Locate the cell with the specified text and output its (X, Y) center coordinate. 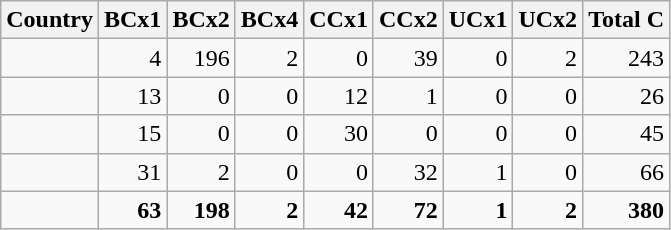
72 (408, 210)
198 (201, 210)
UCx1 (478, 20)
45 (626, 134)
380 (626, 210)
26 (626, 96)
15 (132, 134)
63 (132, 210)
Total C (626, 20)
Country (50, 20)
243 (626, 58)
31 (132, 172)
30 (339, 134)
13 (132, 96)
BCx1 (132, 20)
CCx1 (339, 20)
4 (132, 58)
39 (408, 58)
CCx2 (408, 20)
BCx2 (201, 20)
32 (408, 172)
UCx2 (548, 20)
42 (339, 210)
66 (626, 172)
12 (339, 96)
BCx4 (269, 20)
196 (201, 58)
